Locate the cell with the specified text and output its (X, Y) center coordinate. 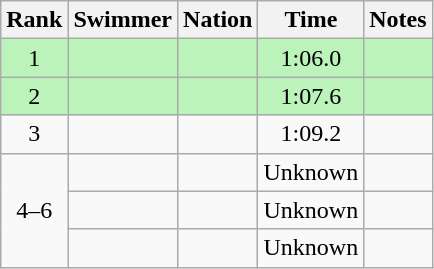
Rank (34, 20)
1:06.0 (311, 58)
4–6 (34, 210)
Swimmer (123, 20)
1 (34, 58)
Notes (398, 20)
Time (311, 20)
3 (34, 134)
Nation (218, 20)
1:07.6 (311, 96)
2 (34, 96)
1:09.2 (311, 134)
